Scan for the cell matching the given text and deliver its (x, y) coordinate at center. 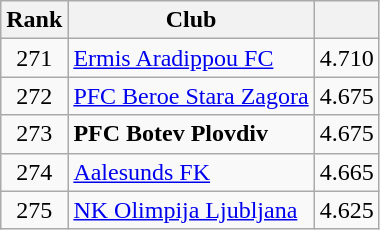
Rank (34, 20)
Ermis Aradippou FC (191, 58)
273 (34, 134)
PFC Botev Plovdiv (191, 134)
PFC Beroe Stara Zagora (191, 96)
NK Olimpija Ljubljana (191, 210)
271 (34, 58)
274 (34, 172)
4.665 (346, 172)
Aalesunds FK (191, 172)
4.625 (346, 210)
4.710 (346, 58)
272 (34, 96)
Club (191, 20)
275 (34, 210)
